Detect which cell encompasses the target text, then output its [X, Y] center coordinate. 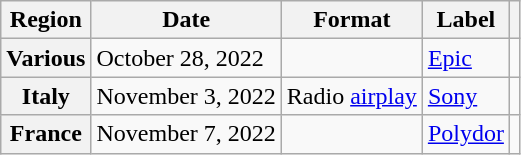
Date [186, 20]
Various [46, 58]
November 3, 2022 [186, 96]
France [46, 134]
Format [352, 20]
Polydor [466, 134]
Italy [46, 96]
October 28, 2022 [186, 58]
Sony [466, 96]
Label [466, 20]
Region [46, 20]
Epic [466, 58]
Radio airplay [352, 96]
November 7, 2022 [186, 134]
